Return the (X, Y) coordinate for the center point of the cell that contains the specified text.  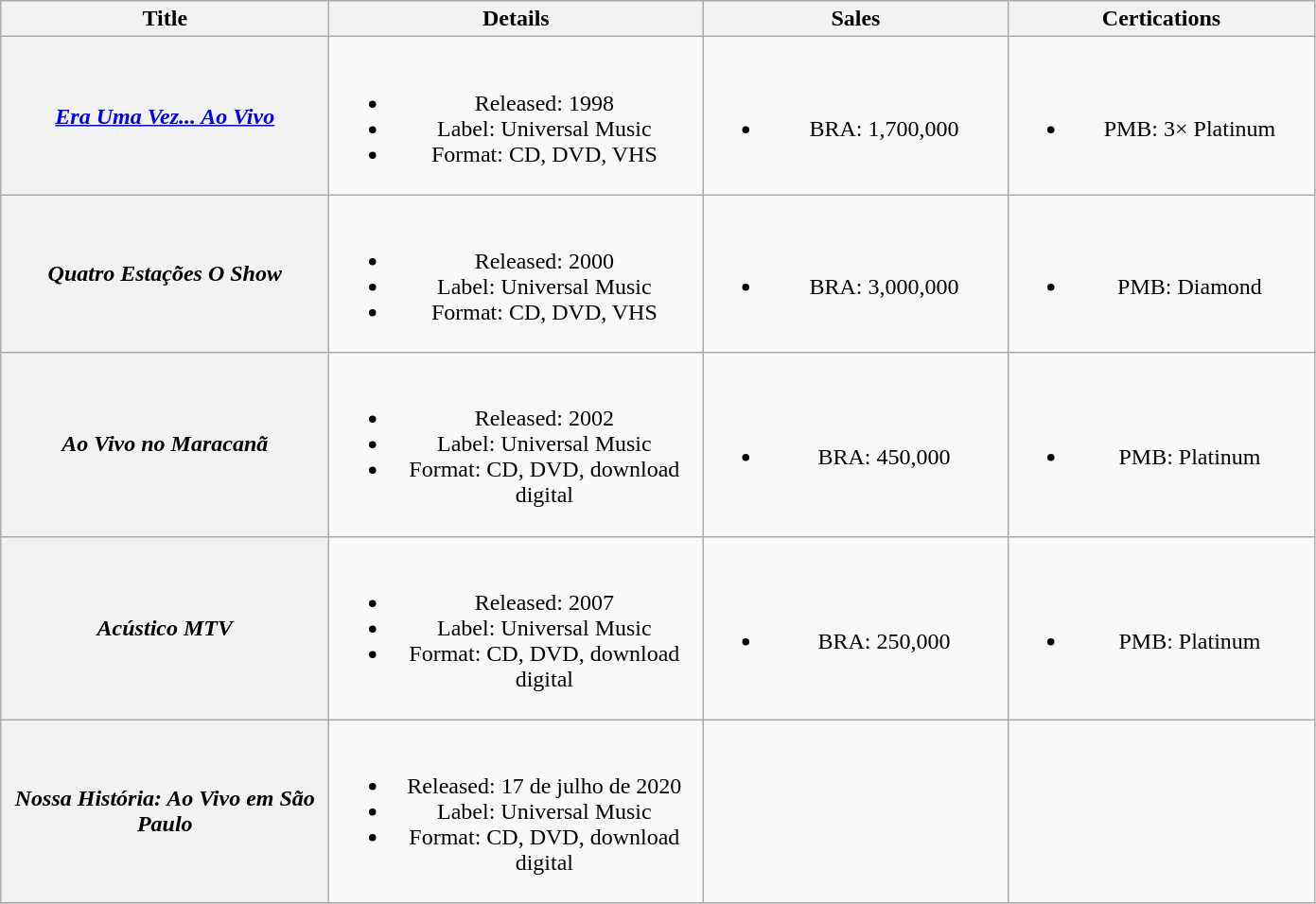
Era Uma Vez... Ao Vivo (165, 115)
Nossa História: Ao Vivo em São Paulo (165, 811)
Title (165, 19)
Released: 1998Label: Universal MusicFormat: CD, DVD, VHS (517, 115)
Released: 17 de julho de 2020Label: Universal MusicFormat: CD, DVD, download digital (517, 811)
Details (517, 19)
BRA: 250,000 (855, 628)
Released: 2007Label: Universal MusicFormat: CD, DVD, download digital (517, 628)
BRA: 1,700,000 (855, 115)
Acústico MTV (165, 628)
Ao Vivo no Maracanã (165, 444)
PMB: Diamond (1162, 274)
Certications (1162, 19)
BRA: 3,000,000 (855, 274)
Released: 2002Label: Universal MusicFormat: CD, DVD, download digital (517, 444)
BRA: 450,000 (855, 444)
PMB: 3× Platinum (1162, 115)
Sales (855, 19)
Released: 2000Label: Universal MusicFormat: CD, DVD, VHS (517, 274)
Quatro Estações O Show (165, 274)
